Provide the (x, y) coordinate of the cell's center where the given text is located.  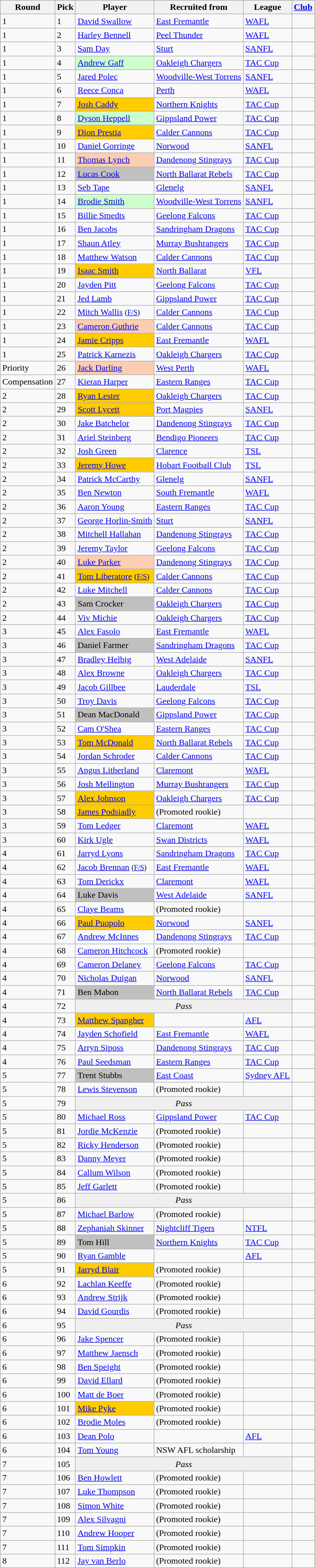
Sam Day (115, 49)
Ben Mabon (115, 992)
Cameron Guthrie (115, 326)
Daniel Gorringe (115, 146)
Jacob Gillbee (115, 687)
Ben Speight (115, 1367)
Dean Polo (115, 1436)
Alex Silvagni (115, 1520)
Mitch Wallis (F/S) (115, 312)
Isaac Smith (115, 271)
Shaun Atley (115, 243)
62 (65, 867)
Tom Hill (115, 1242)
21 (65, 299)
61 (65, 854)
Claye Beams (115, 909)
Ben Newton (115, 493)
37 (65, 520)
72 (65, 1006)
Viv Michie (115, 618)
23 (65, 326)
Tom Simpkin (115, 1547)
Jacob Brennan (F/S) (115, 867)
Kieran Harper (115, 382)
Aaron Young (115, 507)
16 (65, 229)
58 (65, 812)
Hobart Football Club (199, 465)
Jeff Garlett (115, 1186)
65 (65, 909)
Andrew Hooper (115, 1533)
Jeremy Howe (115, 465)
106 (65, 1478)
38 (65, 534)
102 (65, 1422)
Tom Young (115, 1450)
Matthew Jaensch (115, 1353)
33 (65, 465)
South Fremantle (199, 493)
91 (65, 1269)
Jordan Schroder (115, 756)
64 (65, 895)
NSW AFL scholarship (199, 1450)
Josh Green (115, 451)
Harley Bennell (115, 35)
Jayden Pitt (115, 285)
89 (65, 1242)
Player (115, 7)
David Ellard (115, 1381)
Cameron Delaney (115, 964)
78 (65, 1089)
Daniel Farmer (115, 645)
Jed Lamb (115, 299)
49 (65, 687)
92 (65, 1283)
35 (65, 493)
51 (65, 715)
29 (65, 410)
41 (65, 576)
26 (65, 368)
111 (65, 1547)
Alex Browne (115, 673)
Nicholas Duigan (115, 978)
10 (65, 146)
Josh Mellington (115, 784)
Port Magpies (199, 410)
Round (28, 7)
32 (65, 451)
70 (65, 978)
Jeremy Taylor (115, 548)
West Perth (199, 368)
45 (65, 632)
Billie Smedts (115, 215)
Patrick Karnezis (115, 354)
30 (65, 424)
60 (65, 839)
Cam O'Shea (115, 729)
57 (65, 798)
108 (65, 1506)
Club (303, 7)
82 (65, 1145)
15 (65, 215)
Ben Howlett (115, 1478)
Ben Jacobs (115, 229)
74 (65, 1034)
86 (65, 1200)
Lauderdale (199, 687)
99 (65, 1381)
100 (65, 1395)
Jordie McKenzie (115, 1131)
76 (65, 1062)
Mike Pyke (115, 1408)
Lewis Stevenson (115, 1089)
Priority (28, 368)
28 (65, 395)
104 (65, 1450)
VFL (267, 271)
James Podsiadly (115, 812)
69 (65, 964)
Matt de Boer (115, 1395)
14 (65, 202)
55 (65, 770)
Sydney AFL (267, 1076)
Dyson Heppell (115, 118)
Lachlan Keeffe (115, 1283)
Ryan Gamble (115, 1256)
David Gourdis (115, 1311)
Alex Johnson (115, 798)
25 (65, 354)
34 (65, 479)
Tom Derickx (115, 881)
9 (65, 132)
112 (65, 1561)
Angus Litherland (115, 770)
Mitchell Hallahan (115, 534)
Matthew Watson (115, 257)
88 (65, 1228)
Jake Batchelor (115, 424)
20 (65, 285)
Recruited from (199, 7)
54 (65, 756)
Jarryd Blair (115, 1269)
94 (65, 1311)
101 (65, 1408)
27 (65, 382)
48 (65, 673)
Dion Prestia (115, 132)
96 (65, 1339)
53 (65, 742)
Luke Parker (115, 562)
Compensation (28, 382)
95 (65, 1325)
Kirk Ugle (115, 839)
Ryan Lester (115, 395)
Andrew Strijk (115, 1298)
81 (65, 1131)
Simon White (115, 1506)
Matthew Spangher (115, 1020)
Paul Seedsman (115, 1062)
Tom Ledger (115, 826)
52 (65, 729)
63 (65, 881)
Callum Wilson (115, 1173)
Cameron Hitchcock (115, 951)
105 (65, 1464)
Nightcliff Tigers (199, 1228)
Dean MacDonald (115, 715)
Jarryd Lyons (115, 854)
Andrew Gaff (115, 63)
19 (65, 271)
47 (65, 659)
Luke Davis (115, 895)
36 (65, 507)
NTFL (267, 1228)
Luke Mitchell (115, 590)
Thomas Lynch (115, 160)
Reece Conca (115, 90)
67 (65, 937)
Jayden Schofield (115, 1034)
79 (65, 1103)
Jared Polec (115, 77)
17 (65, 243)
11 (65, 160)
31 (65, 437)
12 (65, 174)
League (267, 7)
22 (65, 312)
Swan Districts (199, 839)
68 (65, 951)
44 (65, 618)
Troy Davis (115, 701)
George Horlin-Smith (115, 520)
110 (65, 1533)
50 (65, 701)
107 (65, 1491)
Scott Lycett (115, 410)
East Coast (199, 1076)
Paul Puopolo (115, 923)
Josh Caddy (115, 104)
42 (65, 590)
40 (65, 562)
46 (65, 645)
Luke Thompson (115, 1491)
90 (65, 1256)
87 (65, 1214)
18 (65, 257)
Pick (65, 7)
Jay van Berlo (115, 1561)
Michael Ross (115, 1117)
Seb Tape (115, 188)
93 (65, 1298)
71 (65, 992)
77 (65, 1076)
North Ballarat (199, 271)
Danny Meyer (115, 1159)
83 (65, 1159)
Tom McDonald (115, 742)
98 (65, 1367)
Perth (199, 90)
David Swallow (115, 21)
Zephaniah Skinner (115, 1228)
13 (65, 188)
Brodie Smith (115, 202)
103 (65, 1436)
Peel Thunder (199, 35)
Bendigo Pioneers (199, 437)
Jack Darling (115, 368)
Jake Spencer (115, 1339)
Jamie Cripps (115, 340)
Alex Fasolo (115, 632)
84 (65, 1173)
66 (65, 923)
Lucas Cook (115, 174)
Bradley Helbig (115, 659)
Ricky Henderson (115, 1145)
59 (65, 826)
Ariel Steinberg (115, 437)
80 (65, 1117)
Arryn Siposs (115, 1048)
Michael Barlow (115, 1214)
75 (65, 1048)
Sam Crocker (115, 604)
Trent Stubbs (115, 1076)
109 (65, 1520)
Andrew McInnes (115, 937)
Tom Liberatore (F/S) (115, 576)
39 (65, 548)
Patrick McCarthy (115, 479)
24 (65, 340)
73 (65, 1020)
Clarence (199, 451)
97 (65, 1353)
85 (65, 1186)
56 (65, 784)
43 (65, 604)
Brodie Moles (115, 1422)
